Identify which cell holds the provided text, then report its (X, Y) central coordinate. 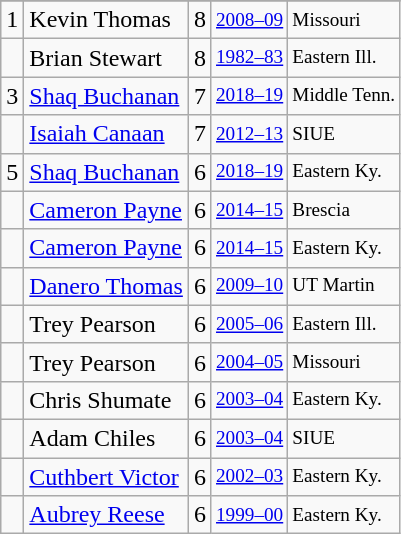
2004–05 (249, 362)
Middle Tenn. (344, 96)
5 (12, 172)
Adam Chiles (106, 438)
Brescia (344, 210)
Aubrey Reese (106, 515)
Kevin Thomas (106, 20)
2002–03 (249, 477)
Chris Shumate (106, 400)
Danero Thomas (106, 286)
1 (12, 20)
Brian Stewart (106, 58)
2012–13 (249, 134)
1999–00 (249, 515)
2005–06 (249, 324)
2008–09 (249, 20)
UT Martin (344, 286)
2009–10 (249, 286)
3 (12, 96)
Isaiah Canaan (106, 134)
Cuthbert Victor (106, 477)
1982–83 (249, 58)
